For the text-containing cell, return its midpoint in (X, Y) coordinate format. 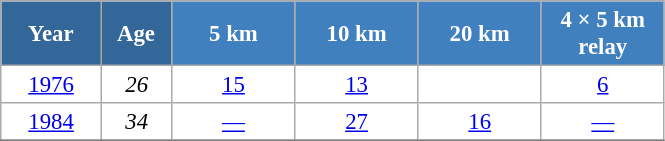
4 × 5 km relay (602, 34)
Age (136, 34)
1976 (52, 85)
20 km (480, 34)
15 (234, 85)
34 (136, 122)
1984 (52, 122)
13 (356, 85)
6 (602, 85)
16 (480, 122)
Year (52, 34)
5 km (234, 34)
26 (136, 85)
10 km (356, 34)
27 (356, 122)
